Return the [X, Y] coordinate for the center point of the cell that contains the specified text.  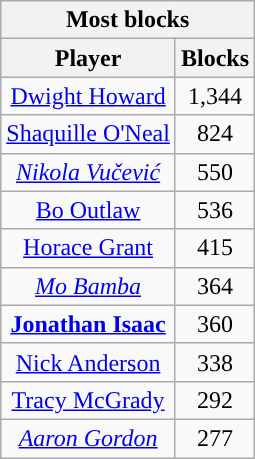
364 [214, 286]
Dwight Howard [88, 96]
415 [214, 248]
Mo Bamba [88, 286]
338 [214, 362]
277 [214, 438]
550 [214, 172]
Aaron Gordon [88, 438]
360 [214, 324]
292 [214, 400]
Jonathan Isaac [88, 324]
1,344 [214, 96]
536 [214, 210]
Tracy McGrady [88, 400]
Bo Outlaw [88, 210]
Player [88, 58]
Horace Grant [88, 248]
824 [214, 134]
Most blocks [128, 20]
Nick Anderson [88, 362]
Nikola Vučević [88, 172]
Blocks [214, 58]
Shaquille O'Neal [88, 134]
